Return (x, y) of the center of cell containing provided text 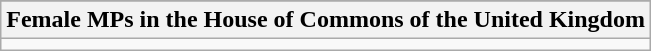
Female MPs in the House of Commons of the United Kingdom (326, 20)
